For the text-containing cell, return its midpoint in [x, y] coordinate format. 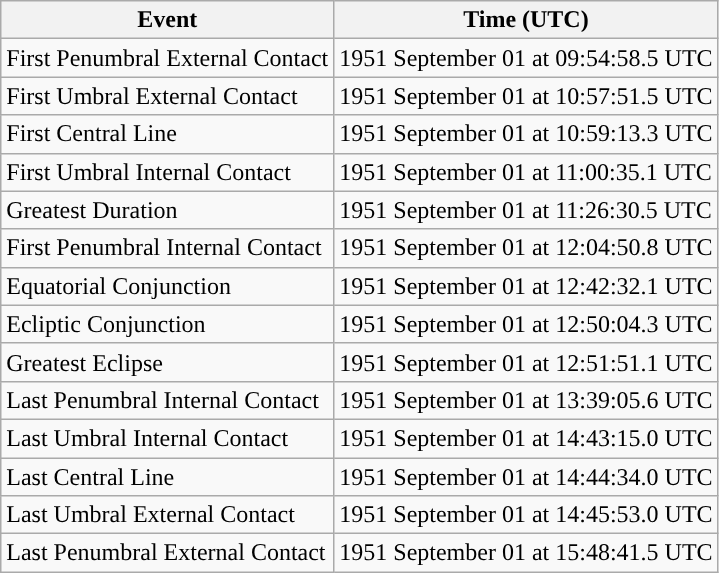
Ecliptic Conjunction [168, 324]
Greatest Duration [168, 210]
1951 September 01 at 14:45:53.0 UTC [526, 515]
First Penumbral External Contact [168, 58]
First Umbral External Contact [168, 96]
1951 September 01 at 10:57:51.5 UTC [526, 96]
Last Penumbral Internal Contact [168, 400]
1951 September 01 at 14:44:34.0 UTC [526, 477]
1951 September 01 at 12:50:04.3 UTC [526, 324]
1951 September 01 at 14:43:15.0 UTC [526, 438]
First Umbral Internal Contact [168, 172]
Last Umbral External Contact [168, 515]
Last Central Line [168, 477]
Equatorial Conjunction [168, 286]
First Penumbral Internal Contact [168, 248]
1951 September 01 at 11:00:35.1 UTC [526, 172]
Last Umbral Internal Contact [168, 438]
1951 September 01 at 12:04:50.8 UTC [526, 248]
1951 September 01 at 10:59:13.3 UTC [526, 134]
1951 September 01 at 12:51:51.1 UTC [526, 362]
Greatest Eclipse [168, 362]
Event [168, 20]
1951 September 01 at 13:39:05.6 UTC [526, 400]
Time (UTC) [526, 20]
1951 September 01 at 15:48:41.5 UTC [526, 553]
First Central Line [168, 134]
Last Penumbral External Contact [168, 553]
1951 September 01 at 11:26:30.5 UTC [526, 210]
1951 September 01 at 09:54:58.5 UTC [526, 58]
1951 September 01 at 12:42:32.1 UTC [526, 286]
